Provide the [X, Y] coordinate of the cell's center where the given text is located.  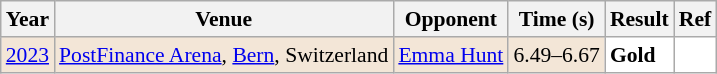
Ref [695, 19]
Venue [224, 19]
Time (s) [556, 19]
Year [28, 19]
PostFinance Arena, Bern, Switzerland [224, 55]
2023 [28, 55]
Emma Hunt [450, 55]
6.49–6.67 [556, 55]
Result [640, 19]
Gold [640, 55]
Opponent [450, 19]
